Output the [x, y] coordinate of the center of the cell containing the given text.  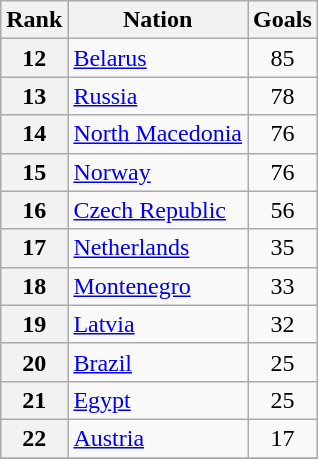
32 [283, 324]
North Macedonia [158, 134]
Rank [34, 20]
Brazil [158, 362]
Nation [158, 20]
Russia [158, 96]
Austria [158, 438]
56 [283, 210]
35 [283, 248]
15 [34, 172]
Norway [158, 172]
19 [34, 324]
Czech Republic [158, 210]
Latvia [158, 324]
20 [34, 362]
21 [34, 400]
13 [34, 96]
85 [283, 58]
Netherlands [158, 248]
33 [283, 286]
22 [34, 438]
16 [34, 210]
18 [34, 286]
78 [283, 96]
Montenegro [158, 286]
Goals [283, 20]
14 [34, 134]
Egypt [158, 400]
12 [34, 58]
Belarus [158, 58]
